Return the [x, y] coordinate for the center point of the cell that contains the specified text.  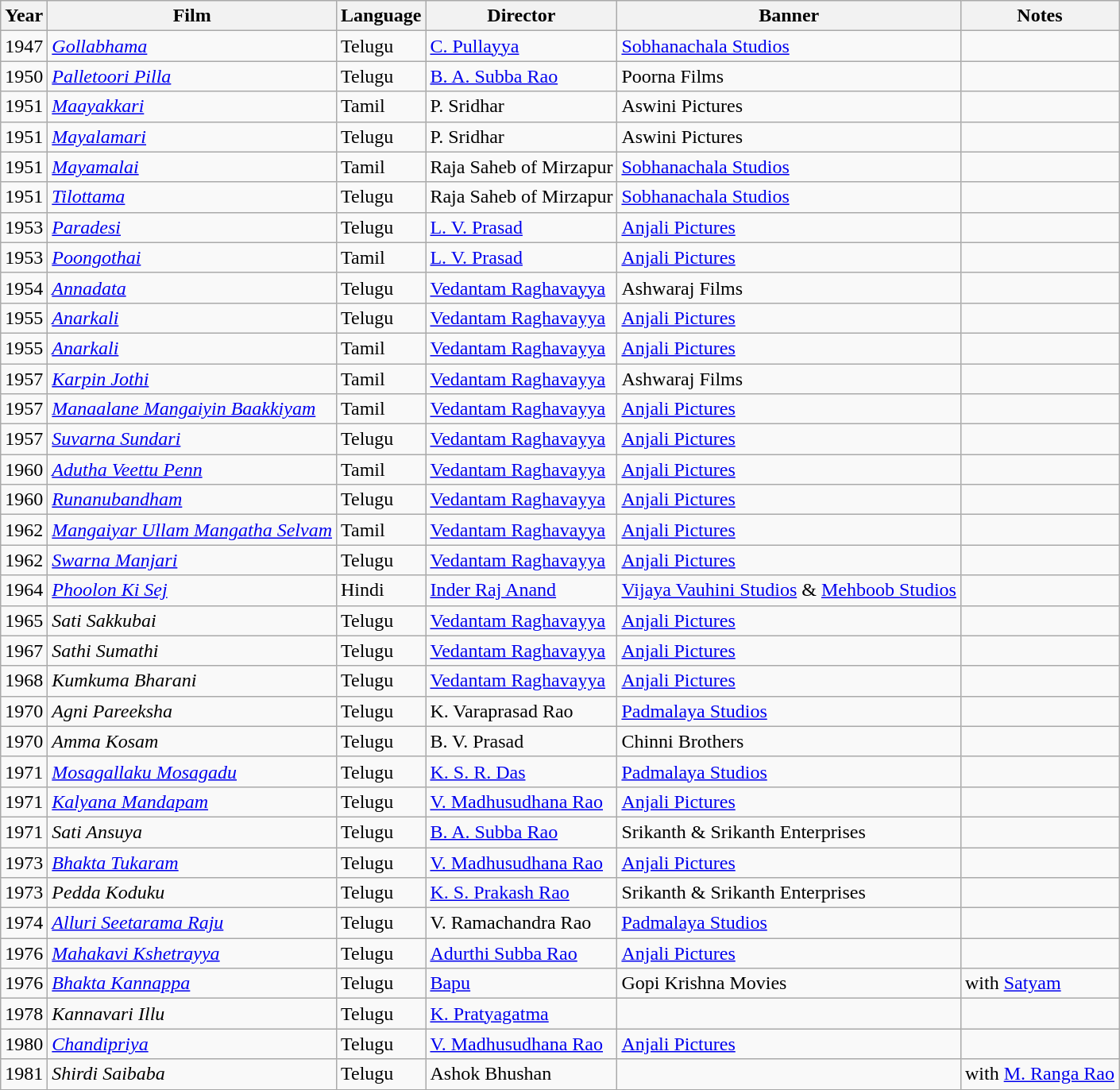
1965 [24, 620]
Inder Raj Anand [521, 590]
K. Pratyagatma [521, 1014]
Hindi [380, 590]
Shirdi Saibaba [192, 1074]
Bhakta Kannappa [192, 984]
Banner [790, 16]
Sathi Sumathi [192, 651]
1947 [24, 46]
Pedda Koduku [192, 893]
Vijaya Vauhini Studios & Mehboob Studios [790, 590]
Tilottama [192, 197]
1964 [24, 590]
Alluri Seetarama Raju [192, 923]
Amma Kosam [192, 741]
with Satyam [1039, 984]
Sati Sakkubai [192, 620]
Poorna Films [790, 76]
Chandipriya [192, 1044]
B. V. Prasad [521, 741]
Year [24, 16]
V. Ramachandra Rao [521, 923]
K. S. Prakash Rao [521, 893]
with M. Ranga Rao [1039, 1074]
Mayalamari [192, 137]
Annadata [192, 288]
Bhakta Tukaram [192, 862]
1968 [24, 681]
Runanubandham [192, 500]
1950 [24, 76]
Director [521, 16]
Kannavari Illu [192, 1014]
Language [380, 16]
Agni Pareeksha [192, 711]
Gopi Krishna Movies [790, 984]
Palletoori Pilla [192, 76]
Karpin Jothi [192, 379]
1954 [24, 288]
K. S. R. Das [521, 771]
K. Varaprasad Rao [521, 711]
Mosagallaku Mosagadu [192, 771]
Film [192, 16]
Mahakavi Kshetrayya [192, 953]
1980 [24, 1044]
Manaalane Mangaiyin Baakkiyam [192, 409]
Bapu [521, 984]
Sati Ansuya [192, 832]
Suvarna Sundari [192, 439]
C. Pullayya [521, 46]
Gollabhama [192, 46]
Paradesi [192, 227]
Adurthi Subba Rao [521, 953]
Adutha Veettu Penn [192, 470]
Mangaiyar Ullam Mangatha Selvam [192, 530]
Poongothai [192, 257]
Ashok Bhushan [521, 1074]
Maayakkari [192, 106]
Kumkuma Bharani [192, 681]
Chinni Brothers [790, 741]
1974 [24, 923]
Phoolon Ki Sej [192, 590]
1967 [24, 651]
Notes [1039, 16]
1978 [24, 1014]
Swarna Manjari [192, 560]
Kalyana Mandapam [192, 802]
Mayamalai [192, 167]
1981 [24, 1074]
